For the text-containing cell, return its midpoint in [x, y] coordinate format. 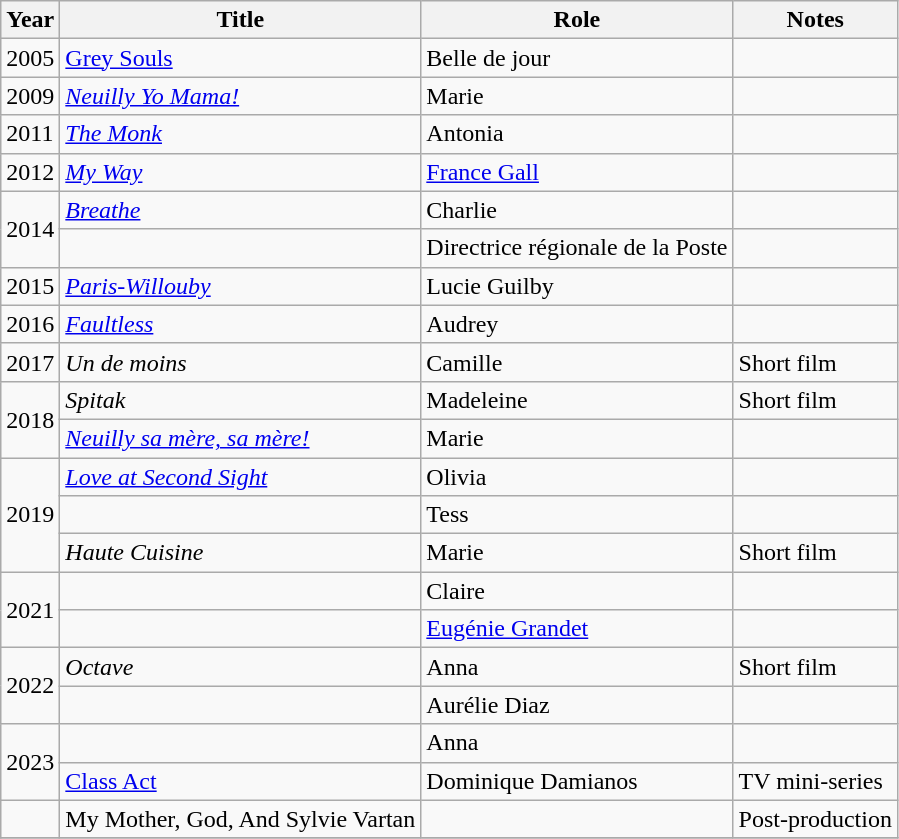
Neuilly sa mère, sa mère! [240, 438]
2018 [30, 419]
Title [240, 20]
2014 [30, 229]
Role [577, 20]
Spitak [240, 400]
Claire [577, 591]
2005 [30, 58]
Notes [815, 20]
The Monk [240, 134]
2021 [30, 610]
Antonia [577, 134]
Breathe [240, 210]
Olivia [577, 477]
Belle de jour [577, 58]
Faultless [240, 324]
Grey Souls [240, 58]
France Gall [577, 172]
Eugénie Grandet [577, 629]
2009 [30, 96]
TV mini-series [815, 781]
2012 [30, 172]
Directrice régionale de la Poste [577, 248]
Post-production [815, 819]
Paris-Willouby [240, 286]
Tess [577, 515]
Neuilly Yo Mama! [240, 96]
2022 [30, 686]
Charlie [577, 210]
Camille [577, 362]
Un de moins [240, 362]
My Mother, God, And Sylvie Vartan [240, 819]
Year [30, 20]
2023 [30, 762]
Class Act [240, 781]
2015 [30, 286]
My Way [240, 172]
2011 [30, 134]
Love at Second Sight [240, 477]
2019 [30, 515]
Octave [240, 667]
Aurélie Diaz [577, 705]
Lucie Guilby [577, 286]
Audrey [577, 324]
Haute Cuisine [240, 553]
Dominique Damianos [577, 781]
2017 [30, 362]
Madeleine [577, 400]
2016 [30, 324]
